For the text-containing cell, return its midpoint in [x, y] coordinate format. 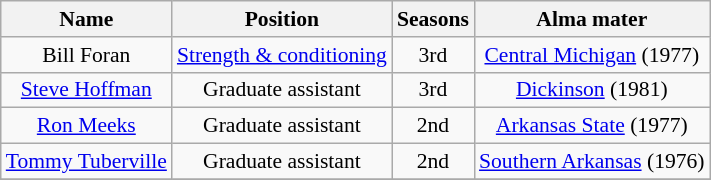
Name [86, 19]
Tommy Tuberville [86, 162]
Ron Meeks [86, 126]
Steve Hoffman [86, 90]
Alma mater [592, 19]
Southern Arkansas (1976) [592, 162]
Bill Foran [86, 55]
Strength & conditioning [282, 55]
Central Michigan (1977) [592, 55]
Dickinson (1981) [592, 90]
Seasons [433, 19]
Arkansas State (1977) [592, 126]
Position [282, 19]
